Search for the cell housing the specified text and yield its (X, Y) center coordinate. 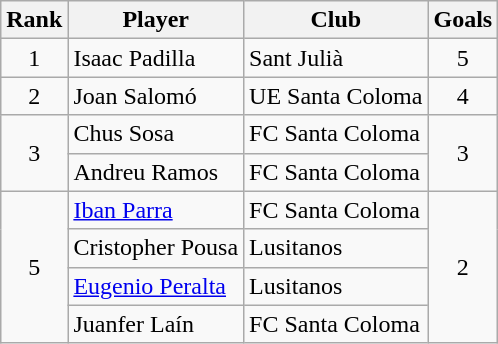
Juanfer Laín (156, 324)
Goals (463, 20)
Club (336, 20)
Rank (34, 20)
Iban Parra (156, 210)
Isaac Padilla (156, 58)
Joan Salomó (156, 96)
Eugenio Peralta (156, 286)
Player (156, 20)
Chus Sosa (156, 134)
UE Santa Coloma (336, 96)
Andreu Ramos (156, 172)
4 (463, 96)
Cristopher Pousa (156, 248)
1 (34, 58)
Sant Julià (336, 58)
